Scan for the cell matching the given text and deliver its [x, y] coordinate at center. 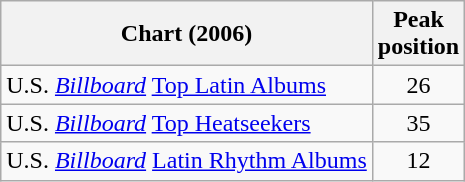
U.S. Billboard Top Heatseekers [187, 123]
Peakposition [418, 34]
U.S. Billboard Latin Rhythm Albums [187, 161]
12 [418, 161]
Chart (2006) [187, 34]
26 [418, 85]
U.S. Billboard Top Latin Albums [187, 85]
35 [418, 123]
